Capture the cell that displays the provided text and extract its (X, Y) central coordinate. 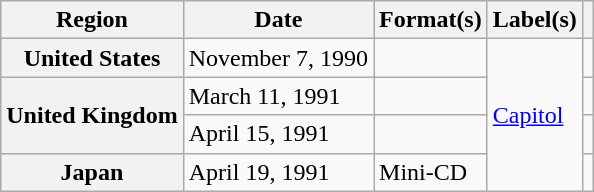
April 19, 1991 (278, 172)
Label(s) (534, 20)
Japan (92, 172)
United States (92, 58)
Region (92, 20)
Format(s) (431, 20)
November 7, 1990 (278, 58)
Mini-CD (431, 172)
Date (278, 20)
United Kingdom (92, 115)
Capitol (534, 115)
April 15, 1991 (278, 134)
March 11, 1991 (278, 96)
